Scan for the cell matching the given text and deliver its (x, y) coordinate at center. 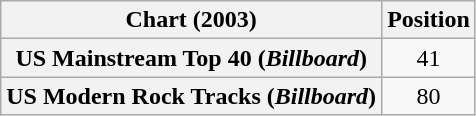
Chart (2003) (192, 20)
Position (429, 20)
US Mainstream Top 40 (Billboard) (192, 58)
US Modern Rock Tracks (Billboard) (192, 96)
80 (429, 96)
41 (429, 58)
